Capture the cell that displays the provided text and extract its [x, y] central coordinate. 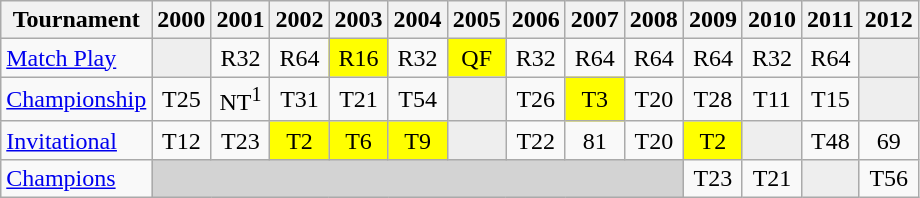
2004 [418, 20]
T25 [182, 100]
T28 [712, 100]
T9 [418, 140]
T11 [772, 100]
2006 [536, 20]
2003 [358, 20]
T31 [300, 100]
2000 [182, 20]
Champions [76, 178]
R16 [358, 58]
Championship [76, 100]
T56 [888, 178]
Invitational [76, 140]
T15 [831, 100]
Tournament [76, 20]
T26 [536, 100]
T6 [358, 140]
T3 [594, 100]
2007 [594, 20]
Match Play [76, 58]
T54 [418, 100]
2005 [476, 20]
2011 [831, 20]
2002 [300, 20]
81 [594, 140]
2010 [772, 20]
69 [888, 140]
2009 [712, 20]
2008 [654, 20]
T48 [831, 140]
NT1 [240, 100]
T22 [536, 140]
T12 [182, 140]
2012 [888, 20]
QF [476, 58]
2001 [240, 20]
